Pinpoint the cell where the given text exists, returning its (X, Y) midpoint coordinate. 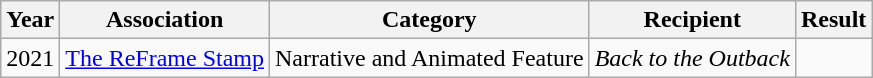
Recipient (692, 20)
Association (165, 20)
Category (430, 20)
Back to the Outback (692, 58)
Result (833, 20)
Year (30, 20)
The ReFrame Stamp (165, 58)
2021 (30, 58)
Narrative and Animated Feature (430, 58)
